Extract the (x, y) coordinate from the center of the cell holding the provided text.  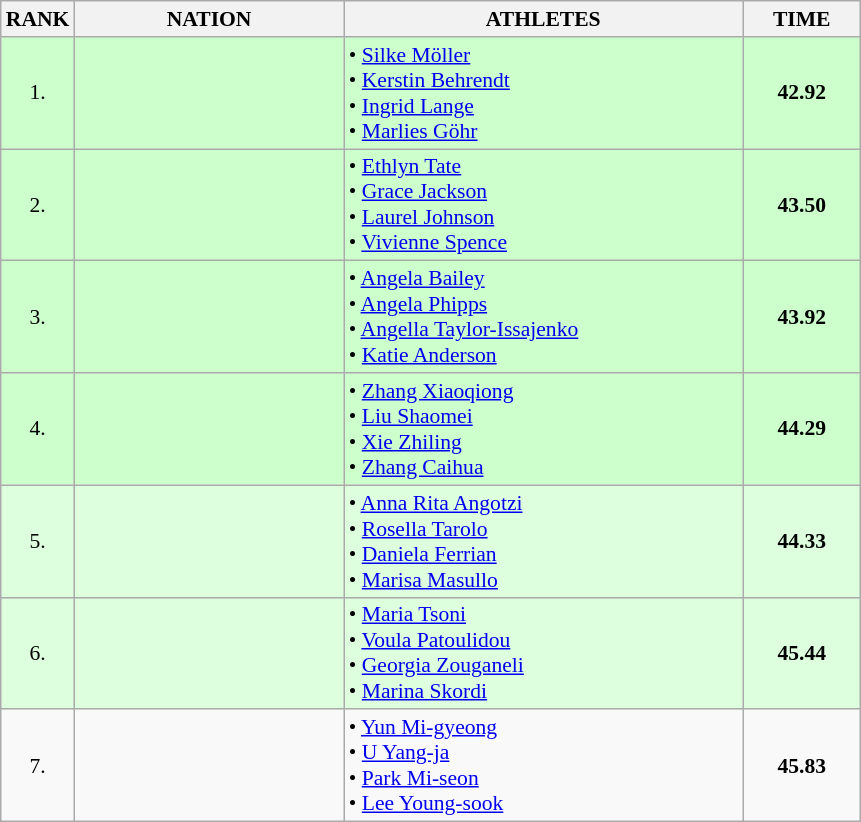
RANK (38, 19)
43.50 (802, 205)
• Ethlyn Tate• Grace Jackson• Laurel Johnson• Vivienne Spence (544, 205)
5. (38, 541)
1. (38, 93)
NATION (208, 19)
7. (38, 766)
• Zhang Xiaoqiong• Liu Shaomei• Xie Zhiling• Zhang Caihua (544, 429)
45.44 (802, 653)
TIME (802, 19)
ATHLETES (544, 19)
• Silke Möller• Kerstin Behrendt• Ingrid Lange• Marlies Göhr (544, 93)
6. (38, 653)
• Anna Rita Angotzi• Rosella Tarolo• Daniela Ferrian• Marisa Masullo (544, 541)
44.29 (802, 429)
42.92 (802, 93)
• Yun Mi-gyeong• U Yang-ja• Park Mi-seon• Lee Young-sook (544, 766)
2. (38, 205)
45.83 (802, 766)
• Angela Bailey• Angela Phipps• Angella Taylor-Issajenko• Katie Anderson (544, 317)
4. (38, 429)
3. (38, 317)
43.92 (802, 317)
• Maria Tsoni• Voula Patoulidou• Georgia Zouganeli• Marina Skordi (544, 653)
44.33 (802, 541)
